Detect which cell encompasses the target text, then output its (X, Y) center coordinate. 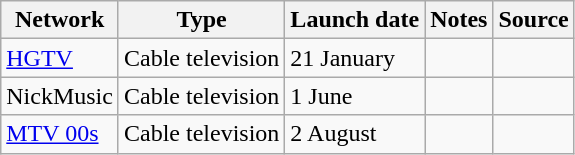
Launch date (355, 20)
Notes (459, 20)
Source (534, 20)
Type (201, 20)
HGTV (60, 58)
NickMusic (60, 96)
MTV 00s (60, 134)
21 January (355, 58)
Network (60, 20)
1 June (355, 96)
2 August (355, 134)
